Search for the cell housing the specified text and yield its (X, Y) center coordinate. 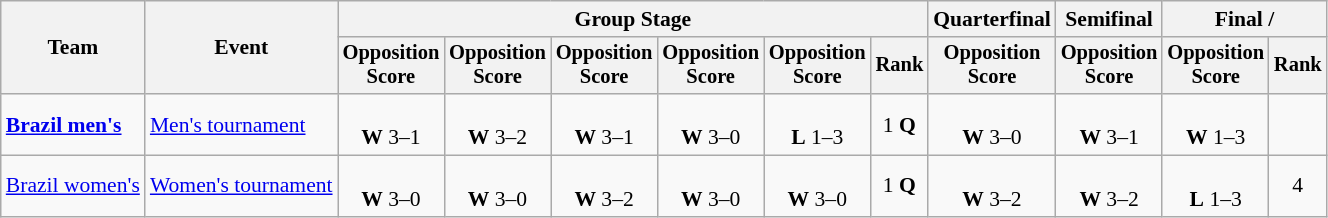
Men's tournament (242, 124)
4 (1298, 186)
Semifinal (1110, 19)
Brazil men's (73, 124)
Event (242, 48)
Women's tournament (242, 186)
Quarterfinal (992, 19)
Brazil women's (73, 186)
W 1–3 (1216, 124)
Final / (1244, 19)
Team (73, 48)
Group Stage (634, 19)
